Locate the cell with the specified text and output its (x, y) center coordinate. 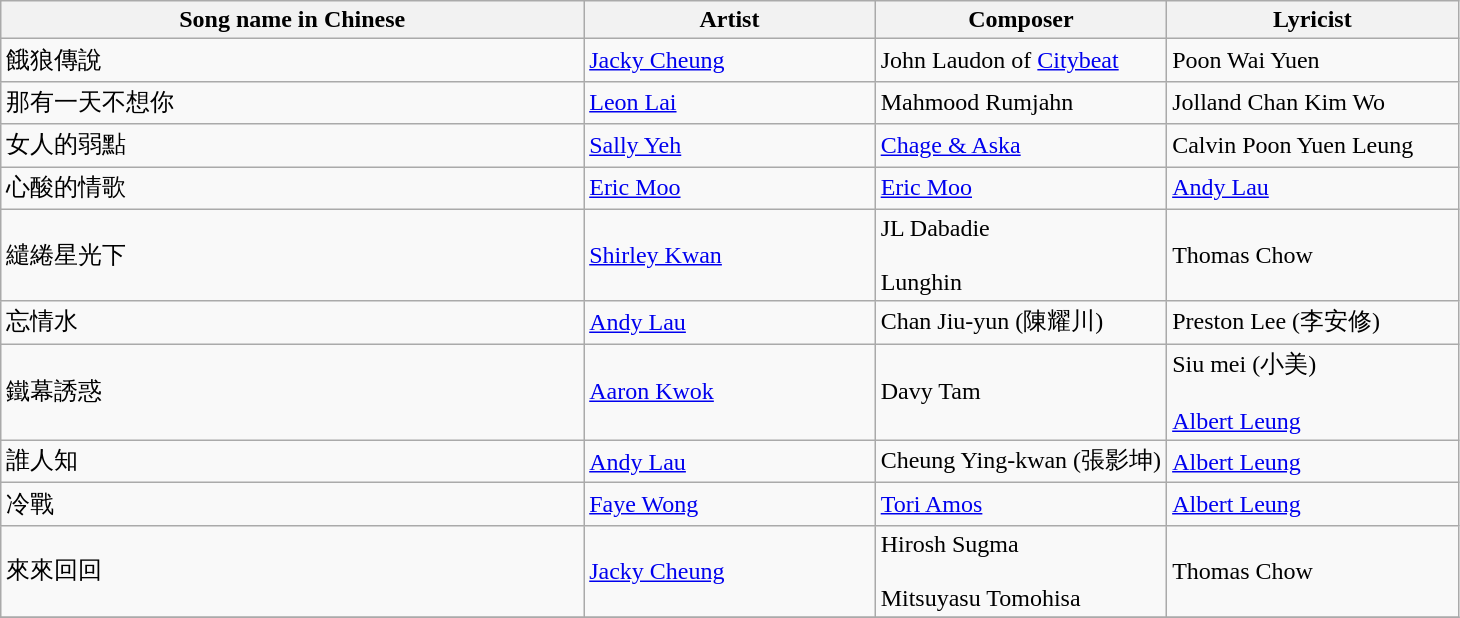
Artist (730, 20)
Tori Amos (1020, 504)
Sally Yeh (730, 146)
Poon Wai Yuen (1312, 60)
Cheung Ying-kwan (張影坤) (1020, 462)
Hirosh SugmaMitsuyasu Tomohisa (1020, 571)
Composer (1020, 20)
心酸的情歌 (292, 188)
Shirley Kwan (730, 255)
忘情水 (292, 322)
來來回回 (292, 571)
John Laudon of Citybeat (1020, 60)
JL DabadieLunghin (1020, 255)
Lyricist (1312, 20)
Aaron Kwok (730, 392)
Song name in Chinese (292, 20)
女人的弱點 (292, 146)
Faye Wong (730, 504)
Jolland Chan Kim Wo (1312, 102)
誰人知 (292, 462)
Mahmood Rumjahn (1020, 102)
鐵幕誘惑 (292, 392)
Calvin Poon Yuen Leung (1312, 146)
Davy Tam (1020, 392)
冷戰 (292, 504)
Chan Jiu-yun (陳耀川) (1020, 322)
繾綣星光下 (292, 255)
Chage & Aska (1020, 146)
那有一天不想你 (292, 102)
餓狼傳說 (292, 60)
Siu mei (小美)Albert Leung (1312, 392)
Leon Lai (730, 102)
Preston Lee (李安修) (1312, 322)
